Scan for the cell matching the given text and deliver its (X, Y) coordinate at center. 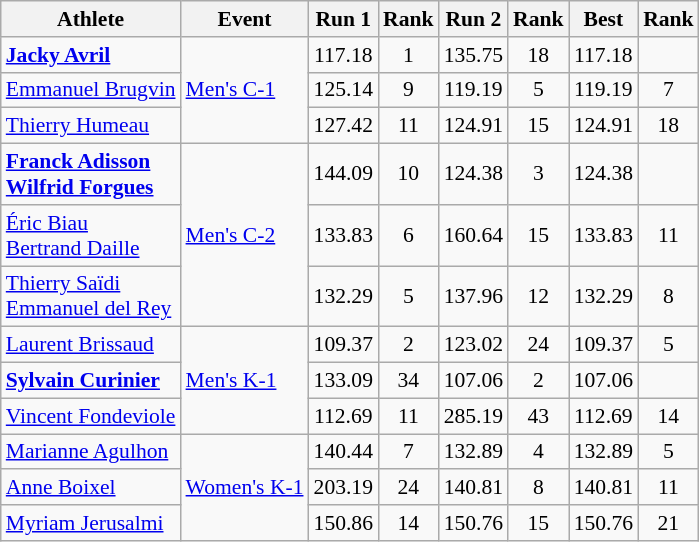
10 (408, 174)
135.75 (474, 55)
Emmanuel Brugvin (91, 90)
6 (408, 236)
Athlete (91, 19)
127.42 (344, 126)
Anne Boixel (91, 488)
Men's K-1 (245, 380)
Franck AdissonWilfrid Forgues (91, 174)
144.09 (344, 174)
Sylvain Curinier (91, 381)
133.09 (344, 381)
137.96 (474, 296)
3 (538, 174)
43 (538, 416)
12 (538, 296)
Thierry SaïdiEmmanuel del Rey (91, 296)
123.02 (474, 345)
150.86 (344, 523)
Run 2 (474, 19)
Men's C-1 (245, 90)
Jacky Avril (91, 55)
Men's C-2 (245, 236)
4 (538, 452)
Thierry Humeau (91, 126)
140.44 (344, 452)
34 (408, 381)
Laurent Brissaud (91, 345)
Best (604, 19)
Women's K-1 (245, 488)
Myriam Jerusalmi (91, 523)
Marianne Agulhon (91, 452)
9 (408, 90)
285.19 (474, 416)
21 (668, 523)
1 (408, 55)
125.14 (344, 90)
160.64 (474, 236)
Run 1 (344, 19)
Event (245, 19)
Éric BiauBertrand Daille (91, 236)
Vincent Fondeviole (91, 416)
203.19 (344, 488)
